Identify which cell holds the provided text, then report its [x, y] central coordinate. 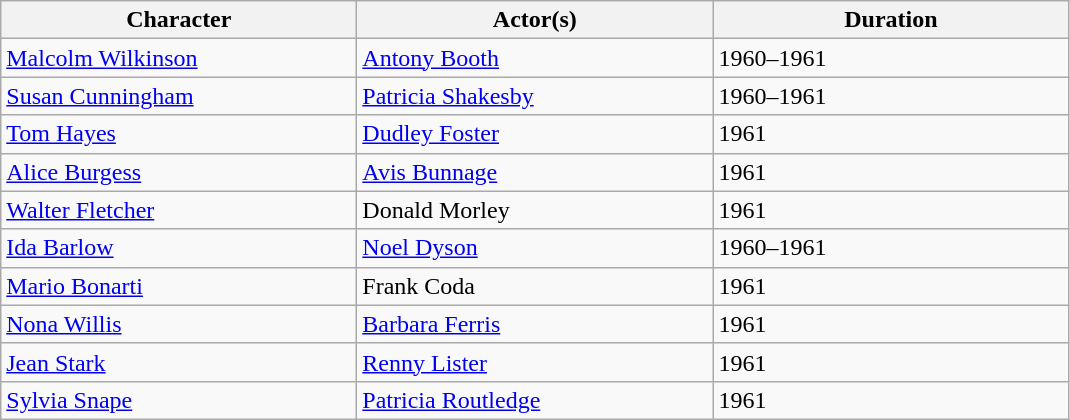
Avis Bunnage [535, 172]
Barbara Ferris [535, 324]
Patricia Shakesby [535, 96]
Ida Barlow [179, 248]
Mario Bonarti [179, 286]
Dudley Foster [535, 134]
Susan Cunningham [179, 96]
Noel Dyson [535, 248]
Nona Willis [179, 324]
Frank Coda [535, 286]
Antony Booth [535, 58]
Actor(s) [535, 20]
Patricia Routledge [535, 400]
Sylvia Snape [179, 400]
Alice Burgess [179, 172]
Jean Stark [179, 362]
Character [179, 20]
Duration [891, 20]
Malcolm Wilkinson [179, 58]
Walter Fletcher [179, 210]
Donald Morley [535, 210]
Renny Lister [535, 362]
Tom Hayes [179, 134]
